Return [X, Y] of the center of cell containing provided text 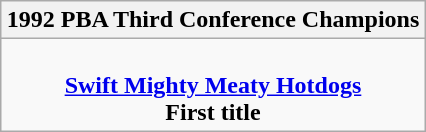
1992 PBA Third Conference Champions [213, 20]
Swift Mighty Meaty Hotdogs First title [213, 85]
